Output the [x, y] coordinate of the center of the cell containing the given text.  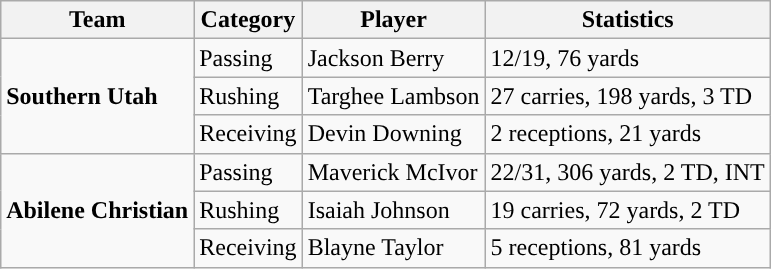
12/19, 76 yards [628, 58]
27 carries, 198 yards, 3 TD [628, 96]
Abilene Christian [98, 210]
5 receptions, 81 yards [628, 248]
Targhee Lambson [394, 96]
Jackson Berry [394, 58]
Isaiah Johnson [394, 210]
Category [248, 20]
19 carries, 72 yards, 2 TD [628, 210]
Devin Downing [394, 134]
Blayne Taylor [394, 248]
Team [98, 20]
Player [394, 20]
2 receptions, 21 yards [628, 134]
22/31, 306 yards, 2 TD, INT [628, 172]
Statistics [628, 20]
Maverick McIvor [394, 172]
Southern Utah [98, 96]
